Find where the given text appears and provide that cell's center as (X, Y) coordinate. 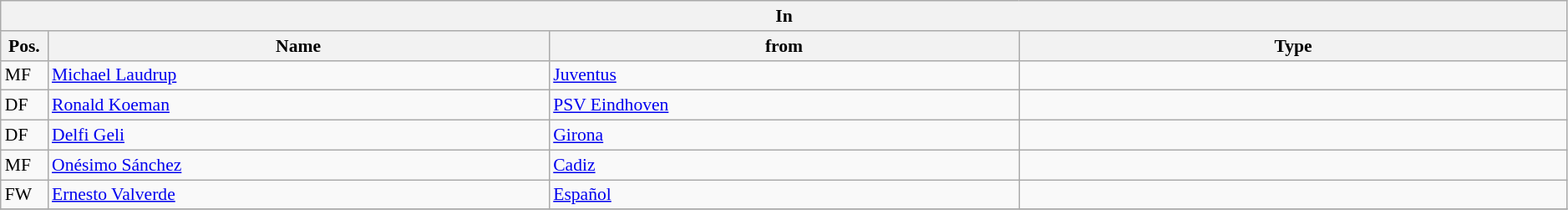
Onésimo Sánchez (298, 165)
Type (1293, 46)
Español (784, 195)
In (784, 16)
Michael Laudrup (298, 75)
Name (298, 46)
Girona (784, 136)
Pos. (24, 46)
Ronald Koeman (298, 105)
Ernesto Valverde (298, 195)
FW (24, 195)
Delfi Geli (298, 136)
from (784, 46)
PSV Eindhoven (784, 105)
Cadiz (784, 165)
Juventus (784, 75)
